Find where the given text appears and provide that cell's center as [X, Y] coordinate. 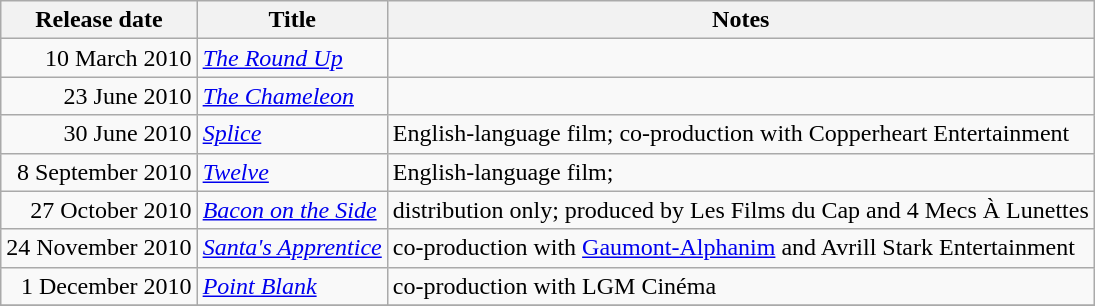
1 December 2010 [99, 286]
Bacon on the Side [292, 210]
The Round Up [292, 58]
Point Blank [292, 286]
8 September 2010 [99, 172]
23 June 2010 [99, 96]
24 November 2010 [99, 248]
English-language film; co-production with Copperheart Entertainment [740, 134]
Twelve [292, 172]
Release date [99, 20]
10 March 2010 [99, 58]
Notes [740, 20]
The Chameleon [292, 96]
Santa's Apprentice [292, 248]
Title [292, 20]
distribution only; produced by Les Films du Cap and 4 Mecs À Lunettes [740, 210]
27 October 2010 [99, 210]
co-production with LGM Cinéma [740, 286]
Splice [292, 134]
co-production with Gaumont-Alphanim and Avrill Stark Entertainment [740, 248]
English-language film; [740, 172]
30 June 2010 [99, 134]
